Capture the cell that displays the provided text and extract its (X, Y) central coordinate. 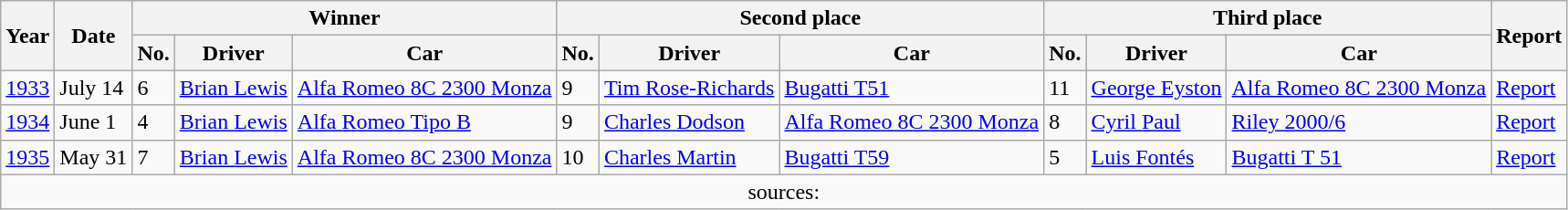
Year (27, 36)
Winner (345, 18)
8 (1065, 122)
10 (578, 157)
Charles Martin (689, 157)
Second place (800, 18)
7 (153, 157)
sources: (784, 192)
George Eyston (1156, 88)
1934 (27, 122)
July 14 (93, 88)
Riley 2000/6 (1359, 122)
Third place (1268, 18)
5 (1065, 157)
1935 (27, 157)
Bugatti T 51 (1359, 157)
1933 (27, 88)
11 (1065, 88)
June 1 (93, 122)
Luis Fontés (1156, 157)
Date (93, 36)
May 31 (93, 157)
6 (153, 88)
Bugatti T59 (912, 157)
Tim Rose-Richards (689, 88)
Cyril Paul (1156, 122)
Bugatti T51 (912, 88)
4 (153, 122)
Alfa Romeo Tipo B (424, 122)
Charles Dodson (689, 122)
